Identify which cell holds the provided text, then report its (X, Y) central coordinate. 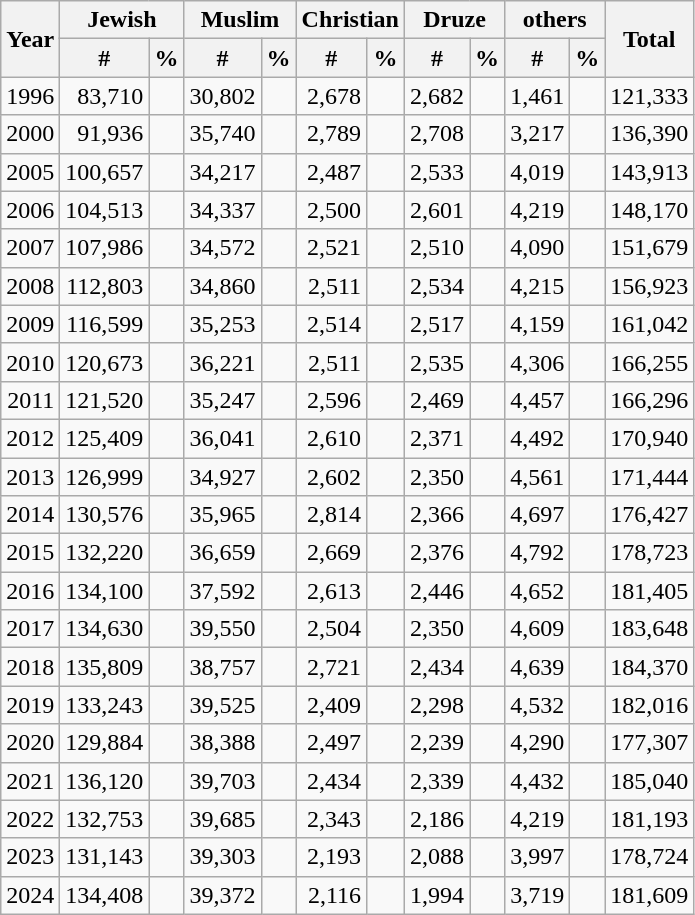
129,884 (104, 743)
132,220 (104, 553)
2,500 (331, 210)
177,307 (650, 743)
185,040 (650, 781)
30,802 (222, 96)
120,673 (104, 362)
134,408 (104, 895)
38,388 (222, 743)
136,390 (650, 134)
4,792 (538, 553)
2,682 (436, 96)
36,221 (222, 362)
126,999 (104, 477)
2,669 (331, 553)
2,339 (436, 781)
2020 (30, 743)
121,333 (650, 96)
171,444 (650, 477)
2006 (30, 210)
2,613 (331, 591)
2013 (30, 477)
151,679 (650, 248)
Year (30, 39)
176,427 (650, 515)
131,143 (104, 857)
2016 (30, 591)
2,510 (436, 248)
2012 (30, 438)
181,193 (650, 819)
Muslim (240, 20)
35,247 (222, 400)
2017 (30, 629)
132,753 (104, 819)
2010 (30, 362)
4,609 (538, 629)
Total (650, 39)
39,685 (222, 819)
39,372 (222, 895)
2,521 (331, 248)
2,366 (436, 515)
39,525 (222, 705)
4,697 (538, 515)
170,940 (650, 438)
166,255 (650, 362)
2,371 (436, 438)
2007 (30, 248)
2,376 (436, 553)
133,243 (104, 705)
2021 (30, 781)
others (555, 20)
134,630 (104, 629)
91,936 (104, 134)
107,986 (104, 248)
104,513 (104, 210)
2,602 (331, 477)
4,215 (538, 286)
2,487 (331, 172)
2000 (30, 134)
134,100 (104, 591)
2022 (30, 819)
Jewish (122, 20)
34,572 (222, 248)
2,601 (436, 210)
2,343 (331, 819)
2008 (30, 286)
4,457 (538, 400)
4,492 (538, 438)
135,809 (104, 667)
2,193 (331, 857)
Druze (454, 20)
35,740 (222, 134)
4,532 (538, 705)
2,721 (331, 667)
182,016 (650, 705)
2,789 (331, 134)
121,520 (104, 400)
34,217 (222, 172)
166,296 (650, 400)
1,461 (538, 96)
143,913 (650, 172)
184,370 (650, 667)
2024 (30, 895)
39,550 (222, 629)
116,599 (104, 324)
148,170 (650, 210)
2,298 (436, 705)
112,803 (104, 286)
2,409 (331, 705)
161,042 (650, 324)
36,041 (222, 438)
2,088 (436, 857)
36,659 (222, 553)
2,239 (436, 743)
2,708 (436, 134)
125,409 (104, 438)
4,432 (538, 781)
38,757 (222, 667)
2,517 (436, 324)
100,657 (104, 172)
2,469 (436, 400)
3,217 (538, 134)
2015 (30, 553)
2,514 (331, 324)
1996 (30, 96)
2,186 (436, 819)
1,994 (436, 895)
3,997 (538, 857)
2023 (30, 857)
2,504 (331, 629)
39,303 (222, 857)
39,703 (222, 781)
2011 (30, 400)
183,648 (650, 629)
2,533 (436, 172)
2,814 (331, 515)
2,497 (331, 743)
130,576 (104, 515)
156,923 (650, 286)
2014 (30, 515)
4,652 (538, 591)
3,719 (538, 895)
2,446 (436, 591)
181,405 (650, 591)
35,253 (222, 324)
178,724 (650, 857)
2,116 (331, 895)
2019 (30, 705)
Christian (350, 20)
4,561 (538, 477)
181,609 (650, 895)
2,535 (436, 362)
4,306 (538, 362)
2018 (30, 667)
178,723 (650, 553)
4,090 (538, 248)
34,860 (222, 286)
136,120 (104, 781)
2,610 (331, 438)
2,534 (436, 286)
4,639 (538, 667)
34,927 (222, 477)
4,019 (538, 172)
2009 (30, 324)
4,159 (538, 324)
83,710 (104, 96)
37,592 (222, 591)
2005 (30, 172)
4,290 (538, 743)
2,678 (331, 96)
34,337 (222, 210)
35,965 (222, 515)
2,596 (331, 400)
